Pinpoint the cell where the given text exists, returning its [x, y] midpoint coordinate. 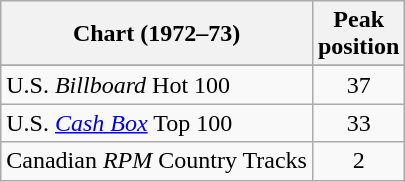
U.S. Billboard Hot 100 [157, 85]
Chart (1972–73) [157, 34]
Canadian RPM Country Tracks [157, 161]
Peakposition [358, 34]
33 [358, 123]
37 [358, 85]
U.S. Cash Box Top 100 [157, 123]
2 [358, 161]
